Output the [x, y] coordinate of the center of the cell containing the given text.  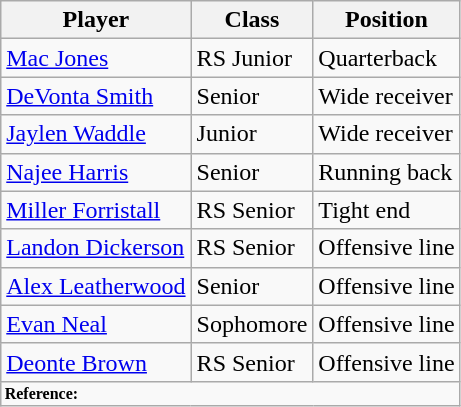
Reference: [230, 393]
Evan Neal [96, 324]
DeVonta Smith [96, 96]
Player [96, 20]
Deonte Brown [96, 362]
Miller Forristall [96, 210]
Mac Jones [96, 58]
Running back [386, 172]
Jaylen Waddle [96, 134]
Najee Harris [96, 172]
Sophomore [252, 324]
Landon Dickerson [96, 248]
RS Junior [252, 58]
Alex Leatherwood [96, 286]
Tight end [386, 210]
Junior [252, 134]
Quarterback [386, 58]
Class [252, 20]
Position [386, 20]
